Scan for the cell matching the given text and deliver its [x, y] coordinate at center. 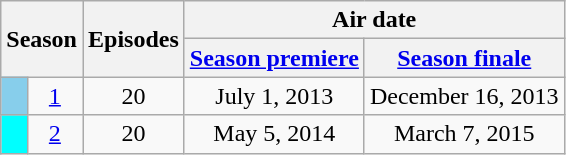
Air date [374, 20]
Season [42, 39]
Episodes [133, 39]
Season finale [464, 58]
July 1, 2013 [274, 96]
1 [54, 96]
December 16, 2013 [464, 96]
Season premiere [274, 58]
March 7, 2015 [464, 134]
2 [54, 134]
May 5, 2014 [274, 134]
